Determine the [x, y] coordinate at the center of the cell enclosing the given text.  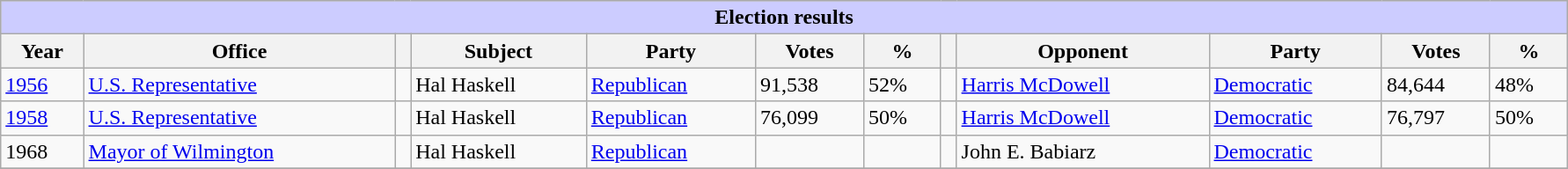
Subject [499, 51]
76,099 [810, 118]
Opponent [1082, 51]
John E. Babiarz [1082, 151]
Office [239, 51]
48% [1528, 84]
Year [42, 51]
76,797 [1436, 118]
1956 [42, 84]
Election results [785, 18]
1958 [42, 118]
1968 [42, 151]
91,538 [810, 84]
52% [903, 84]
Mayor of Wilmington [239, 151]
84,644 [1436, 84]
